Detect which cell encompasses the target text, then output its (X, Y) center coordinate. 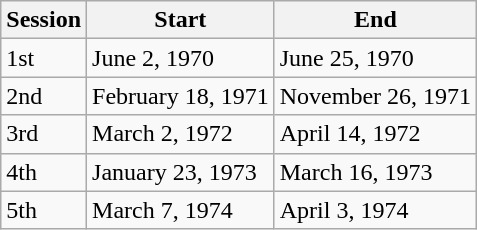
5th (44, 210)
Start (181, 20)
June 2, 1970 (181, 58)
2nd (44, 96)
March 16, 1973 (375, 172)
February 18, 1971 (181, 96)
November 26, 1971 (375, 96)
June 25, 1970 (375, 58)
April 3, 1974 (375, 210)
4th (44, 172)
1st (44, 58)
3rd (44, 134)
April 14, 1972 (375, 134)
March 2, 1972 (181, 134)
Session (44, 20)
January 23, 1973 (181, 172)
March 7, 1974 (181, 210)
End (375, 20)
